Determine the (X, Y) coordinate at the center of the cell enclosing the given text.  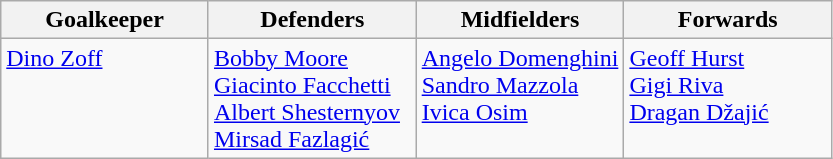
Dino Zoff (105, 98)
Angelo Domenghini Sandro Mazzola Ivica Osim (520, 98)
Forwards (728, 20)
Geoff Hurst Gigi Riva Dragan Džajić (728, 98)
Defenders (312, 20)
Midfielders (520, 20)
Bobby Moore Giacinto Facchetti Albert Shesternyov Mirsad Fazlagić (312, 98)
Goalkeeper (105, 20)
